Scan for the cell matching the given text and deliver its [X, Y] coordinate at center. 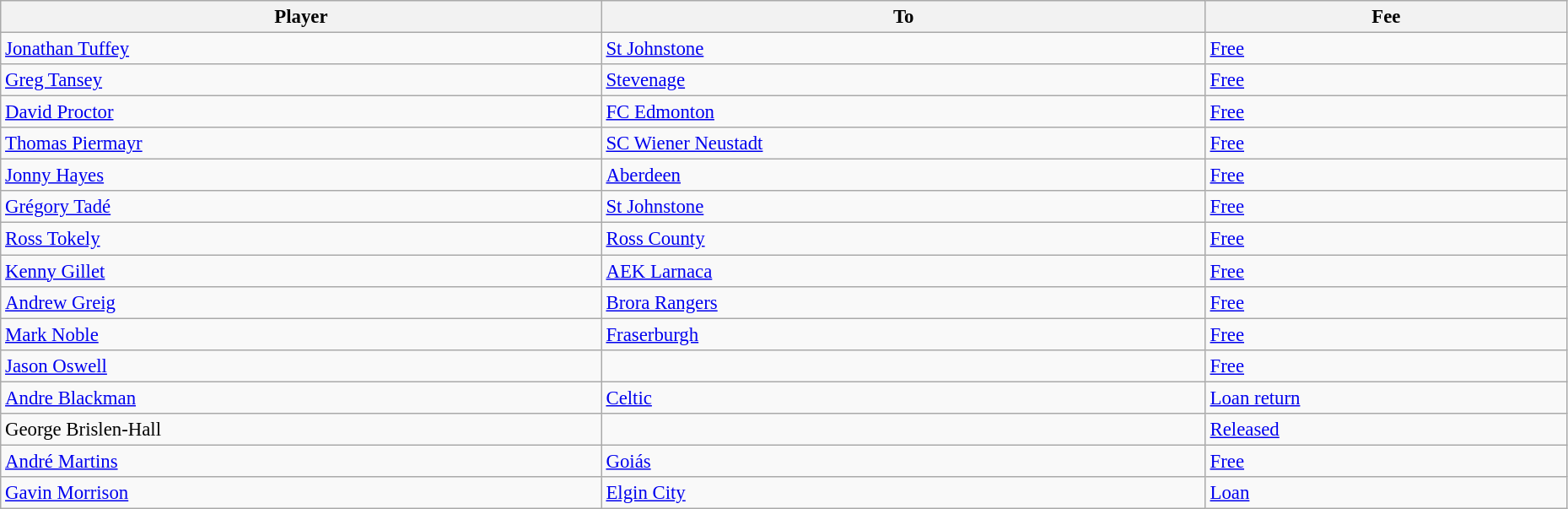
Jonathan Tuffey [301, 49]
Grégory Tadé [301, 207]
Aberdeen [903, 176]
Ross County [903, 239]
Jason Oswell [301, 366]
Andre Blackman [301, 398]
Greg Tansey [301, 80]
SC Wiener Neustadt [903, 143]
Loan [1386, 493]
Gavin Morrison [301, 493]
George Brislen-Hall [301, 430]
Player [301, 17]
Thomas Piermayr [301, 143]
André Martins [301, 461]
Brora Rangers [903, 302]
David Proctor [301, 112]
Celtic [903, 398]
Andrew Greig [301, 302]
Kenny Gillet [301, 271]
Goiás [903, 461]
Loan return [1386, 398]
Jonny Hayes [301, 176]
To [903, 17]
Mark Noble [301, 334]
Fee [1386, 17]
FC Edmonton [903, 112]
Elgin City [903, 493]
Ross Tokely [301, 239]
Fraserburgh [903, 334]
AEK Larnaca [903, 271]
Stevenage [903, 80]
Released [1386, 430]
